Identify which cell holds the provided text, then report its [X, Y] central coordinate. 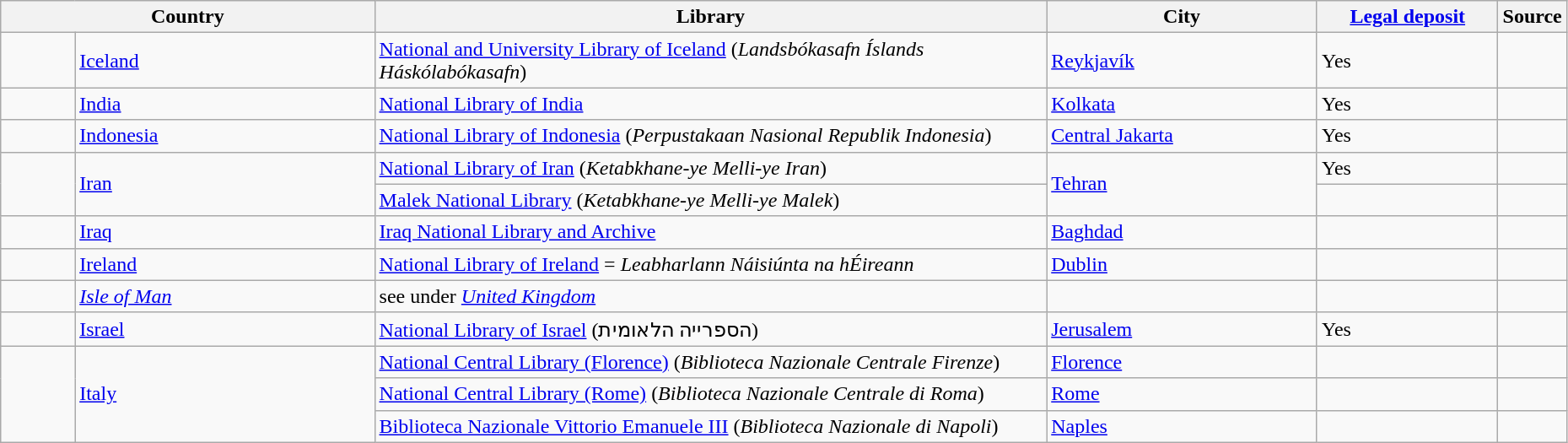
National Library of Iran (Ketabkhane-ye Melli-ye Iran) [710, 168]
Naples [1183, 426]
Kolkata [1183, 104]
Israel [224, 329]
National Library of Ireland = Leabharlann Náisiúnta na hÉireann [710, 264]
National Library of India [710, 104]
Iraq [224, 232]
National Library of Indonesia (Perpustakaan Nasional Republik Indonesia) [710, 136]
Baghdad [1183, 232]
Isle of Man [224, 296]
Iran [224, 184]
Central Jakarta [1183, 136]
Florence [1183, 362]
Iceland [224, 61]
National Library of Israel (הספרייה הלאומית) [710, 329]
Italy [224, 394]
Jerusalem [1183, 329]
Biblioteca Nazionale Vittorio Emanuele III (Biblioteca Nazionale di Napoli) [710, 426]
Tehran [1183, 184]
Source [1532, 17]
India [224, 104]
Legal deposit [1407, 17]
Indonesia [224, 136]
Country [187, 17]
City [1183, 17]
Rome [1183, 394]
see under United Kingdom [710, 296]
Malek National Library (Ketabkhane-ye Melli-ye Malek) [710, 200]
National and University Library of Iceland (Landsbókasafn Íslands Háskólabókasafn) [710, 61]
Iraq National Library and Archive [710, 232]
National Central Library (Florence) (Biblioteca Nazionale Centrale Firenze) [710, 362]
National Central Library (Rome) (Biblioteca Nazionale Centrale di Roma) [710, 394]
Library [710, 17]
Reykjavík [1183, 61]
Ireland [224, 264]
Dublin [1183, 264]
